Pinpoint the cell where the given text exists, returning its [x, y] midpoint coordinate. 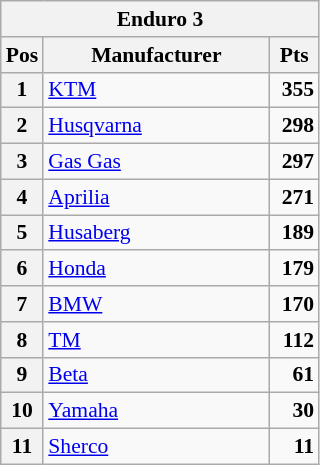
KTM [156, 90]
1 [22, 90]
10 [22, 411]
Beta [156, 375]
Husqvarna [156, 126]
271 [294, 197]
TM [156, 340]
189 [294, 233]
170 [294, 304]
Aprilia [156, 197]
298 [294, 126]
7 [22, 304]
Honda [156, 269]
9 [22, 375]
Enduro 3 [160, 19]
4 [22, 197]
3 [22, 162]
Gas Gas [156, 162]
8 [22, 340]
Sherco [156, 447]
2 [22, 126]
30 [294, 411]
6 [22, 269]
5 [22, 233]
Husaberg [156, 233]
61 [294, 375]
355 [294, 90]
BMW [156, 304]
Yamaha [156, 411]
297 [294, 162]
Pts [294, 55]
Manufacturer [156, 55]
179 [294, 269]
112 [294, 340]
Pos [22, 55]
